Locate the cell with the specified text and output its (x, y) center coordinate. 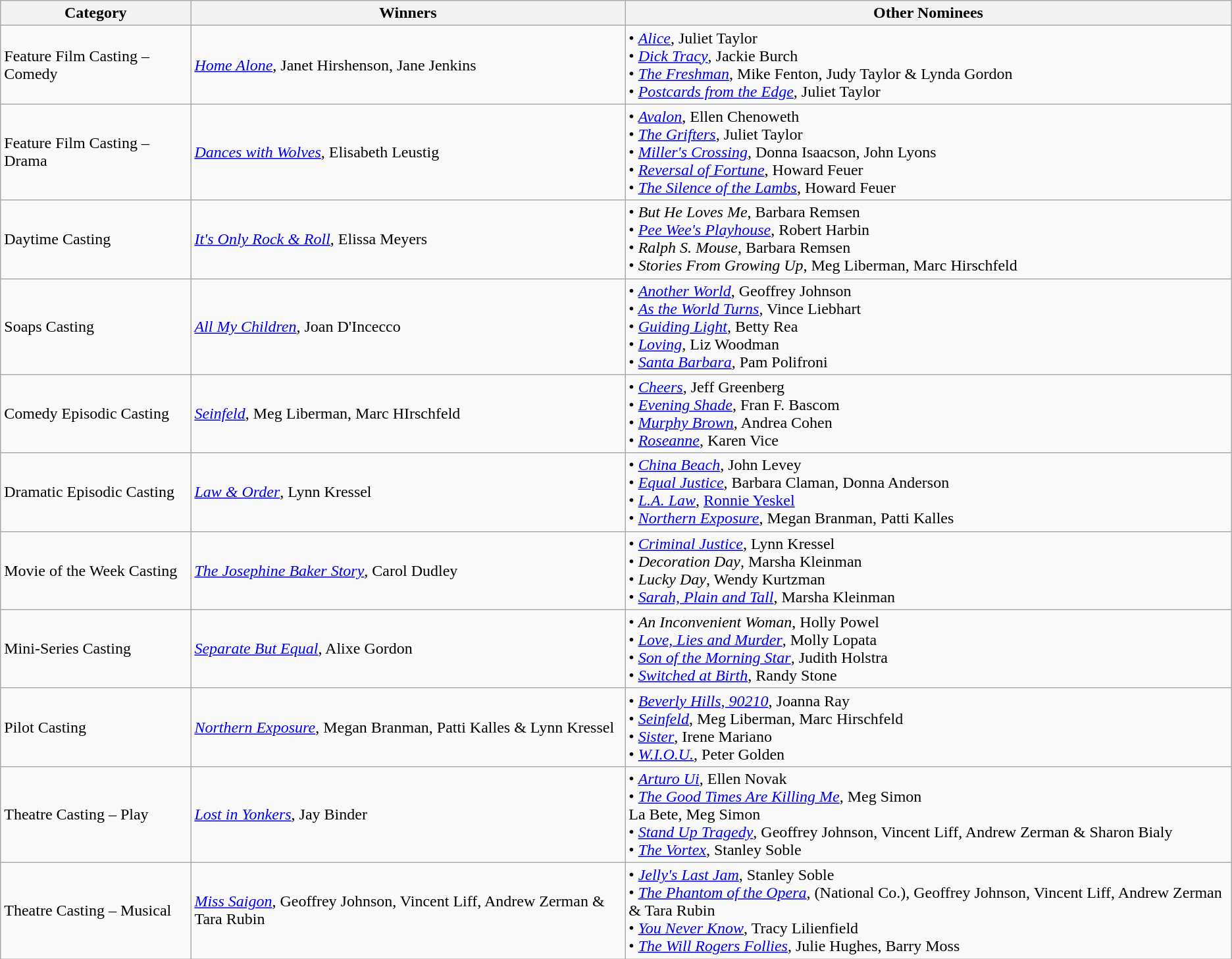
• Cheers, Jeff Greenberg• Evening Shade, Fran F. Bascom• Murphy Brown, Andrea Cohen• Roseanne, Karen Vice (929, 413)
• Alice, Juliet Taylor• Dick Tracy, Jackie Burch• The Freshman, Mike Fenton, Judy Taylor & Lynda Gordon• Postcards from the Edge, Juliet Taylor (929, 65)
Law & Order, Lynn Kressel (408, 492)
The Josephine Baker Story, Carol Dudley (408, 570)
Daytime Casting (96, 240)
Home Alone, Janet Hirshenson, Jane Jenkins (408, 65)
Movie of the Week Casting (96, 570)
Mini-Series Casting (96, 649)
• Another World, Geoffrey Johnson• As the World Turns, Vince Liebhart• Guiding Light, Betty Rea• Loving, Liz Woodman• Santa Barbara, Pam Polifroni (929, 326)
Separate But Equal, Alixe Gordon (408, 649)
• China Beach, John Levey• Equal Justice, Barbara Claman, Donna Anderson• L.A. Law, Ronnie Yeskel• Northern Exposure, Megan Branman, Patti Kalles (929, 492)
Comedy Episodic Casting (96, 413)
• Criminal Justice, Lynn Kressel• Decoration Day, Marsha Kleinman• Lucky Day, Wendy Kurtzman• Sarah, Plain and Tall, Marsha Kleinman (929, 570)
Other Nominees (929, 13)
Pilot Casting (96, 727)
Theatre Casting – Play (96, 814)
Soaps Casting (96, 326)
• An Inconvenient Woman, Holly Powel• Love, Lies and Murder, Molly Lopata• Son of the Morning Star, Judith Holstra• Switched at Birth, Randy Stone (929, 649)
Winners (408, 13)
Feature Film Casting – Drama (96, 152)
Northern Exposure, Megan Branman, Patti Kalles & Lynn Kressel (408, 727)
All My Children, Joan D'Incecco (408, 326)
• Beverly Hills, 90210, Joanna Ray• Seinfeld, Meg Liberman, Marc Hirschfeld• Sister, Irene Mariano• W.I.O.U., Peter Golden (929, 727)
Theatre Casting – Musical (96, 910)
Dramatic Episodic Casting (96, 492)
Dances with Wolves, Elisabeth Leustig (408, 152)
Feature Film Casting – Comedy (96, 65)
Miss Saigon, Geoffrey Johnson, Vincent Liff, Andrew Zerman & Tara Rubin (408, 910)
Seinfeld, Meg Liberman, Marc HIrschfeld (408, 413)
Lost in Yonkers, Jay Binder (408, 814)
It's Only Rock & Roll, Elissa Meyers (408, 240)
Category (96, 13)
